Capture the cell that displays the provided text and extract its (x, y) central coordinate. 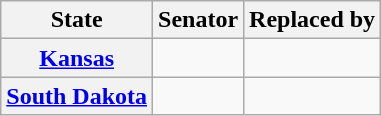
South Dakota (77, 96)
Kansas (77, 58)
State (77, 20)
Replaced by (312, 20)
Senator (198, 20)
